Detect which cell encompasses the target text, then output its (X, Y) center coordinate. 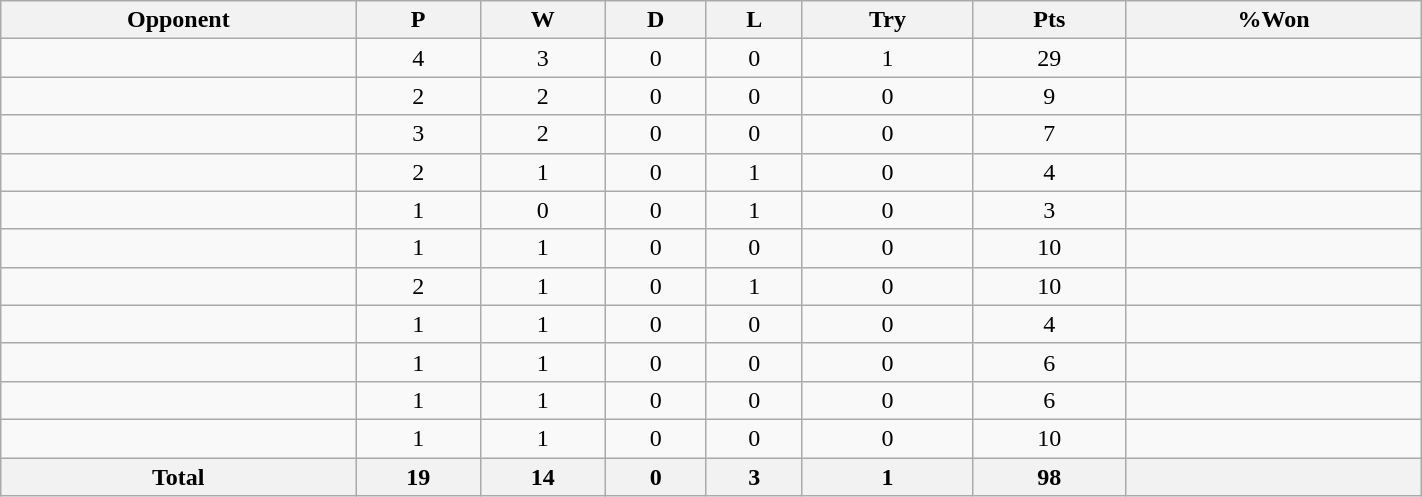
P (418, 20)
7 (1050, 134)
Total (178, 477)
D (656, 20)
9 (1050, 96)
L (754, 20)
W (544, 20)
29 (1050, 58)
98 (1050, 477)
19 (418, 477)
Opponent (178, 20)
Try (887, 20)
14 (544, 477)
Pts (1050, 20)
%Won (1274, 20)
